Return (X, Y) of the center of cell containing provided text 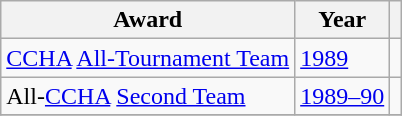
Year (342, 20)
1989 (342, 58)
CCHA All-Tournament Team (148, 58)
1989–90 (342, 96)
All-CCHA Second Team (148, 96)
Award (148, 20)
